Return the (x, y) coordinate for the center point of the cell that contains the specified text.  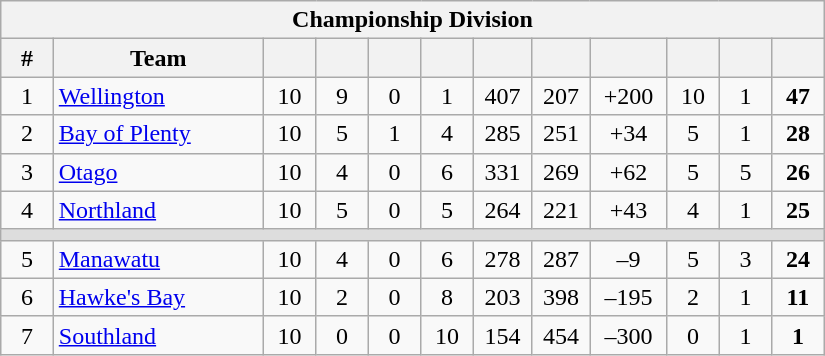
407 (502, 96)
Hawke's Bay (158, 297)
264 (502, 210)
278 (502, 259)
Otago (158, 172)
8 (447, 297)
+43 (628, 210)
Manawatu (158, 259)
+62 (628, 172)
25 (798, 210)
47 (798, 96)
28 (798, 134)
454 (561, 335)
24 (798, 259)
11 (798, 297)
Bay of Plenty (158, 134)
9 (342, 96)
Team (158, 58)
+200 (628, 96)
Wellington (158, 96)
–195 (628, 297)
–300 (628, 335)
154 (502, 335)
285 (502, 134)
207 (561, 96)
–9 (628, 259)
287 (561, 259)
Championship Division (413, 20)
# (27, 58)
203 (502, 297)
7 (27, 335)
269 (561, 172)
26 (798, 172)
Northland (158, 210)
398 (561, 297)
251 (561, 134)
221 (561, 210)
Southland (158, 335)
+34 (628, 134)
331 (502, 172)
